For the text-containing cell, return its midpoint in (X, Y) coordinate format. 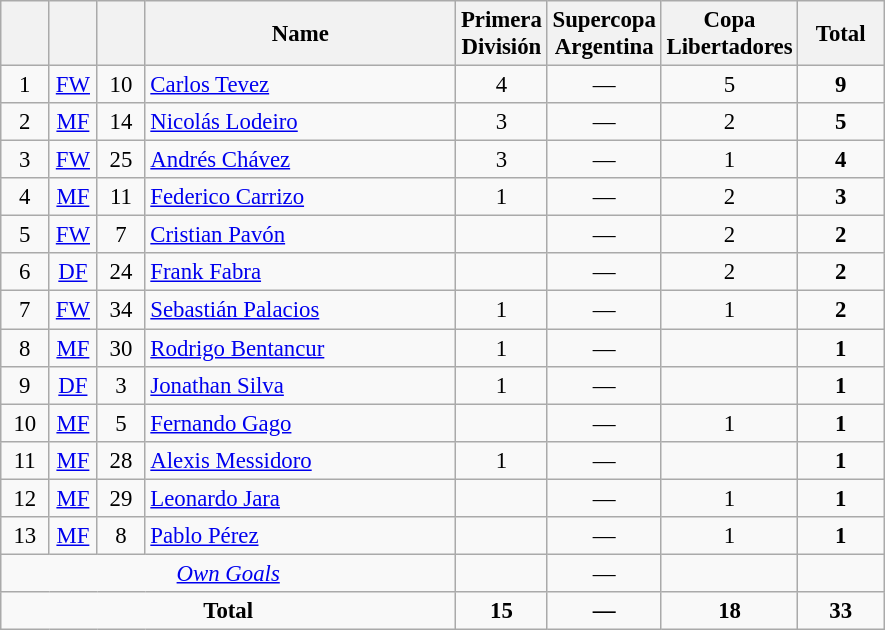
Pablo Pérez (300, 536)
Own Goals (228, 573)
Nicolás Lodeiro (300, 122)
24 (121, 273)
29 (121, 498)
Primera División (502, 34)
Carlos Tevez (300, 85)
Name (300, 34)
33 (841, 611)
28 (121, 460)
12 (25, 498)
Alexis Messidoro (300, 460)
Sebastián Palacios (300, 310)
Jonathan Silva (300, 385)
30 (121, 348)
6 (25, 273)
Leonardo Jara (300, 498)
15 (502, 611)
14 (121, 122)
Federico Carrizo (300, 197)
Frank Fabra (300, 273)
Fernando Gago (300, 423)
34 (121, 310)
18 (730, 611)
Andrés Chávez (300, 160)
Rodrigo Bentancur (300, 348)
13 (25, 536)
25 (121, 160)
Supercopa Argentina (604, 34)
Cristian Pavón (300, 235)
Copa Libertadores (730, 34)
